Detect which cell encompasses the target text, then output its [x, y] center coordinate. 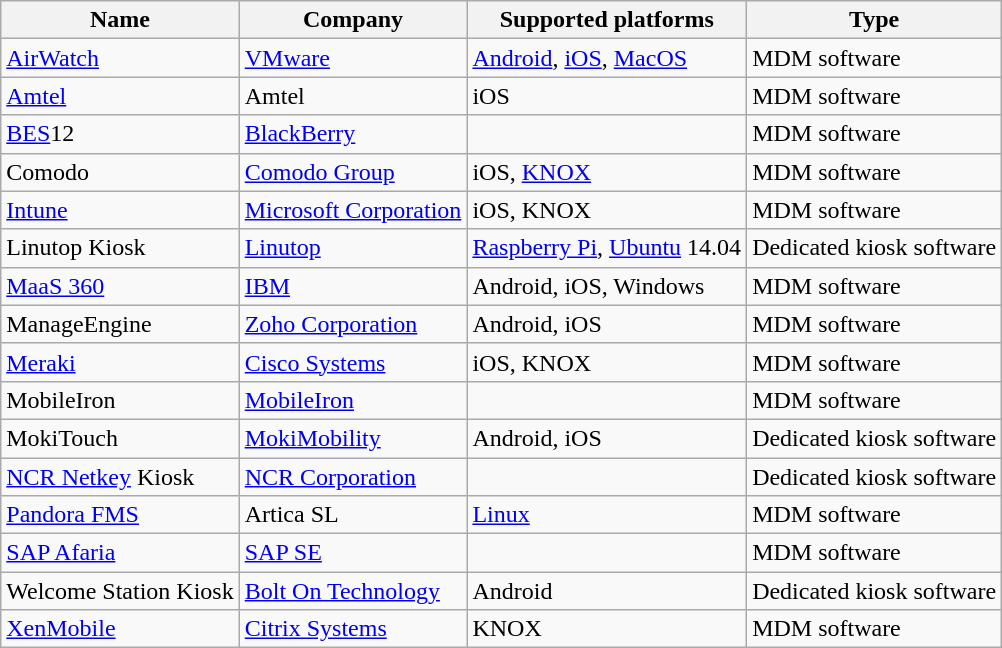
SAP Afaria [120, 553]
XenMobile [120, 629]
Comodo [120, 172]
MaaS 360 [120, 286]
Linutop Kiosk [120, 248]
Company [353, 20]
NCR Netkey Kiosk [120, 477]
Bolt On Technology [353, 591]
Citrix Systems [353, 629]
MokiTouch [120, 438]
Cisco Systems [353, 362]
Raspberry Pi, Ubuntu 14.04 [607, 248]
Zoho Corporation [353, 324]
Welcome Station Kiosk [120, 591]
Supported platforms [607, 20]
BES12 [120, 134]
Intune [120, 210]
Type [874, 20]
Microsoft Corporation [353, 210]
NCR Corporation [353, 477]
Linutop [353, 248]
BlackBerry [353, 134]
Meraki [120, 362]
AirWatch [120, 58]
Pandora FMS [120, 515]
iOS [607, 96]
IBM [353, 286]
Android, iOS, Windows [607, 286]
SAP SE [353, 553]
Linux [607, 515]
Name [120, 20]
ManageEngine [120, 324]
MokiMobility [353, 438]
Artica SL [353, 515]
VMware [353, 58]
Android, iOS, MacOS [607, 58]
Android [607, 591]
Comodo Group [353, 172]
KNOX [607, 629]
